Search for the cell housing the specified text and yield its [X, Y] center coordinate. 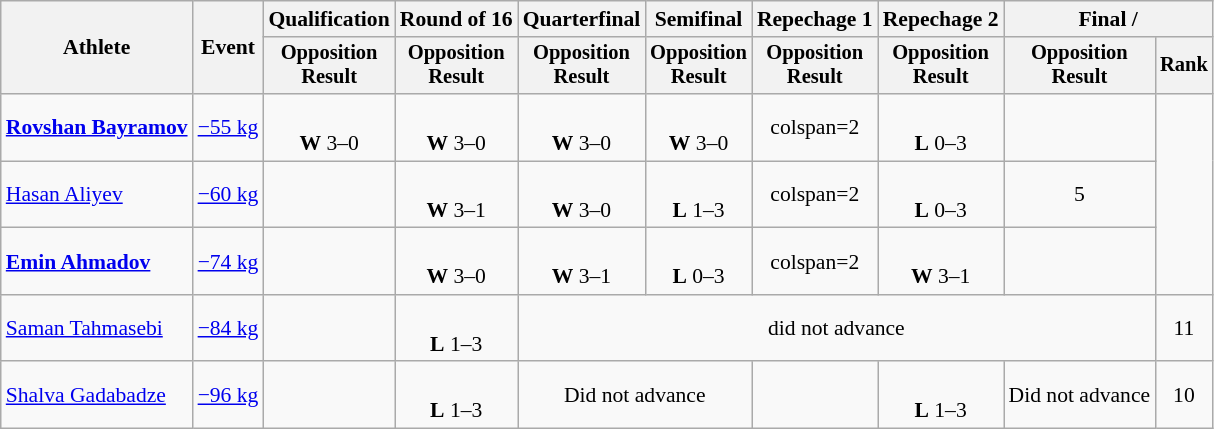
Round of 16 [456, 19]
Quarterfinal [582, 19]
Shalva Gadabadze [97, 396]
Rovshan Bayramov [97, 128]
Rank [1184, 66]
Final / [1108, 19]
−55 kg [228, 128]
Hasan Aliyev [97, 194]
Repechage 2 [941, 19]
−84 kg [228, 328]
Event [228, 48]
Athlete [97, 48]
−60 kg [228, 194]
−74 kg [228, 262]
Qualification [328, 19]
Repechage 1 [815, 19]
did not advance [837, 328]
5 [1080, 194]
Saman Tahmasebi [97, 328]
Emin Ahmadov [97, 262]
10 [1184, 396]
11 [1184, 328]
Semifinal [698, 19]
−96 kg [228, 396]
